Capture the cell that displays the provided text and extract its (x, y) central coordinate. 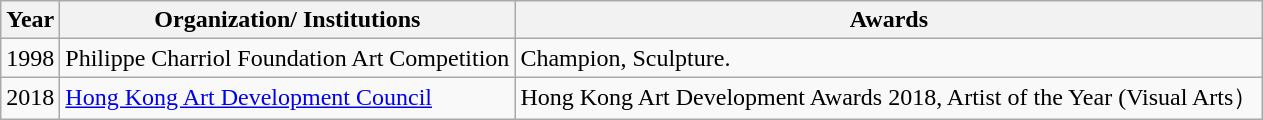
2018 (30, 98)
Champion, Sculpture. (889, 58)
Organization/ Institutions (288, 20)
1998 (30, 58)
Hong Kong Art Development Council (288, 98)
Awards (889, 20)
Hong Kong Art Development Awards 2018, Artist of the Year (Visual Arts） (889, 98)
Philippe Charriol Foundation Art Competition (288, 58)
Year (30, 20)
